Identify which cell holds the provided text, then report its (X, Y) central coordinate. 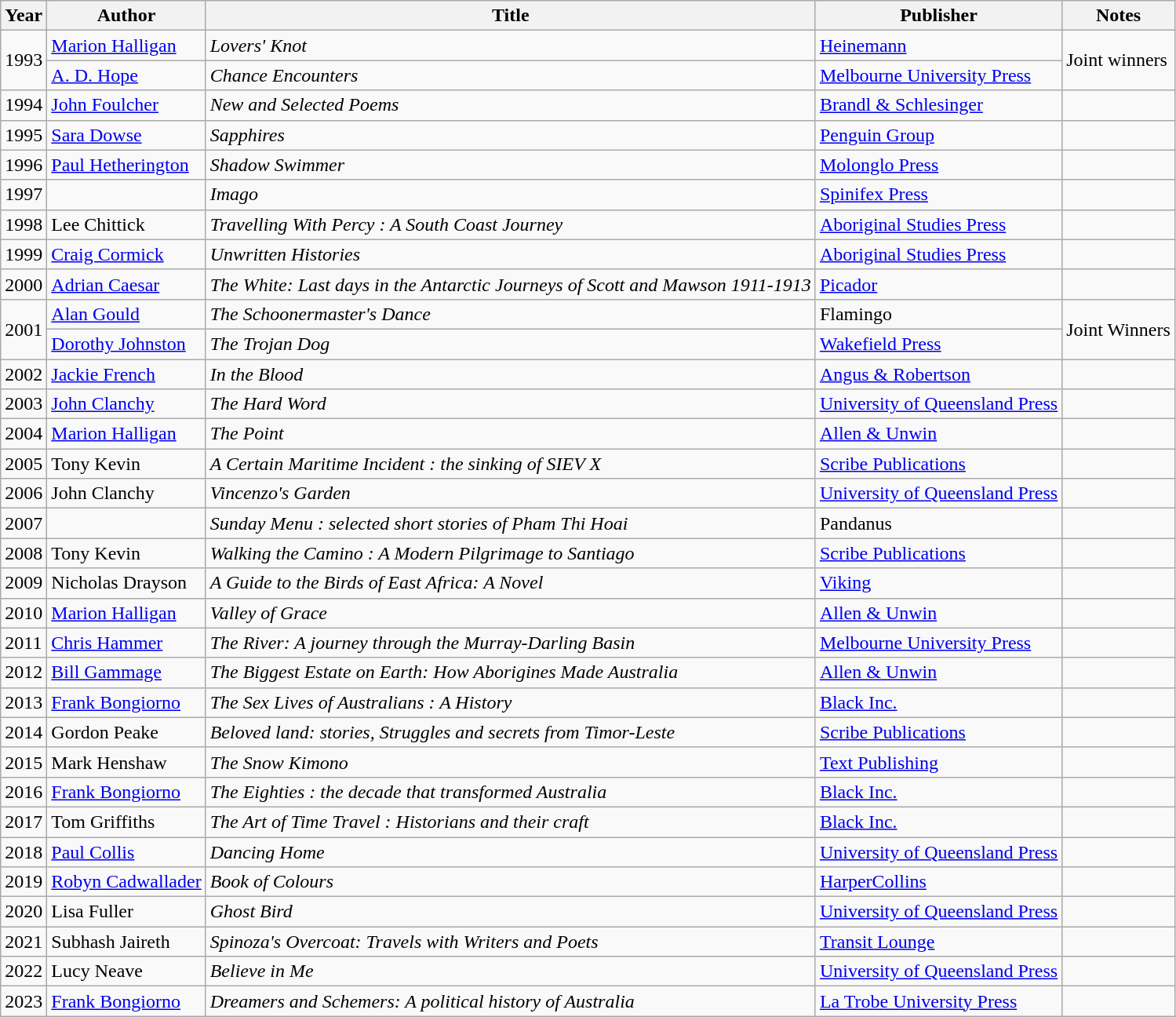
HarperCollins (938, 882)
2005 (24, 464)
2015 (24, 762)
La Trobe University Press (938, 1001)
A Guide to the Birds of East Africa: A Novel (510, 583)
2008 (24, 553)
2000 (24, 284)
Nicholas Drayson (126, 583)
2022 (24, 971)
Wakefield Press (938, 344)
2006 (24, 494)
Joint winners (1119, 60)
Ghost Bird (510, 912)
2011 (24, 643)
1997 (24, 195)
Bill Gammage (126, 673)
Jackie French (126, 374)
Imago (510, 195)
Unwritten Histories (510, 254)
Robyn Cadwallader (126, 882)
Book of Colours (510, 882)
Pandanus (938, 523)
Spinifex Press (938, 195)
Flamingo (938, 314)
1996 (24, 165)
1993 (24, 60)
Heinemann (938, 46)
2004 (24, 434)
2010 (24, 613)
Molonglo Press (938, 165)
1998 (24, 224)
New and Selected Poems (510, 105)
Sara Dowse (126, 135)
Dreamers and Schemers: A political history of Australia (510, 1001)
Sunday Menu : selected short stories of Pham Thi Hoai (510, 523)
Tom Griffiths (126, 822)
Transit Lounge (938, 942)
1995 (24, 135)
Joint Winners (1119, 329)
Walking the Camino : A Modern Pilgrimage to Santiago (510, 553)
Picador (938, 284)
Title (510, 16)
Year (24, 16)
2020 (24, 912)
Spinoza's Overcoat: Travels with Writers and Poets (510, 942)
The Schoonermaster's Dance (510, 314)
The River: A journey through the Murray-Darling Basin (510, 643)
The Biggest Estate on Earth: How Aborigines Made Australia (510, 673)
2001 (24, 329)
A. D. Hope (126, 75)
1999 (24, 254)
Viking (938, 583)
2013 (24, 702)
Gordon Peake (126, 732)
2012 (24, 673)
Beloved land: stories, Struggles and secrets from Timor-Leste (510, 732)
1994 (24, 105)
In the Blood (510, 374)
Author (126, 16)
Text Publishing (938, 762)
2016 (24, 792)
2003 (24, 404)
2002 (24, 374)
2009 (24, 583)
Travelling With Percy : A South Coast Journey (510, 224)
The Art of Time Travel : Historians and their craft (510, 822)
Lisa Fuller (126, 912)
Paul Collis (126, 851)
The Sex Lives of Australians : A History (510, 702)
The Point (510, 434)
2019 (24, 882)
Lee Chittick (126, 224)
Craig Cormick (126, 254)
Lucy Neave (126, 971)
2023 (24, 1001)
Notes (1119, 16)
Shadow Swimmer (510, 165)
Angus & Robertson (938, 374)
The Trojan Dog (510, 344)
Lovers' Knot (510, 46)
Vincenzo's Garden (510, 494)
Penguin Group (938, 135)
Alan Gould (126, 314)
The Hard Word (510, 404)
The Eighties : the decade that transformed Australia (510, 792)
Mark Henshaw (126, 762)
The White: Last days in the Antarctic Journeys of Scott and Mawson 1911-1913 (510, 284)
2007 (24, 523)
2021 (24, 942)
John Foulcher (126, 105)
Brandl & Schlesinger (938, 105)
A Certain Maritime Incident : the sinking of SIEV X (510, 464)
2014 (24, 732)
The Snow Kimono (510, 762)
Dancing Home (510, 851)
Dorothy Johnston (126, 344)
Sapphires (510, 135)
2018 (24, 851)
Publisher (938, 16)
Adrian Caesar (126, 284)
2017 (24, 822)
Chance Encounters (510, 75)
Subhash Jaireth (126, 942)
Believe in Me (510, 971)
Valley of Grace (510, 613)
Chris Hammer (126, 643)
Paul Hetherington (126, 165)
